Determine the (X, Y) coordinate at the center of the cell enclosing the given text.  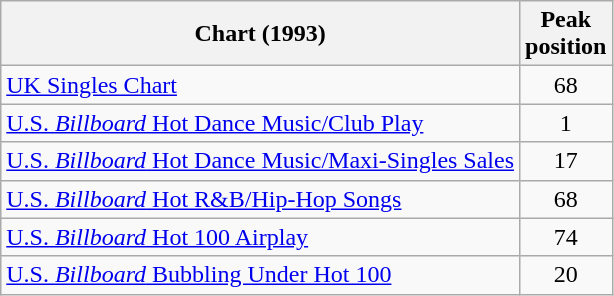
Peakposition (566, 34)
U.S. Billboard Bubbling Under Hot 100 (260, 275)
UK Singles Chart (260, 85)
Chart (1993) (260, 34)
20 (566, 275)
17 (566, 161)
74 (566, 237)
U.S. Billboard Hot R&B/Hip-Hop Songs (260, 199)
U.S. Billboard Hot Dance Music/Maxi-Singles Sales (260, 161)
U.S. Billboard Hot Dance Music/Club Play (260, 123)
1 (566, 123)
U.S. Billboard Hot 100 Airplay (260, 237)
